Output the [x, y] coordinate of the center of the cell containing the given text.  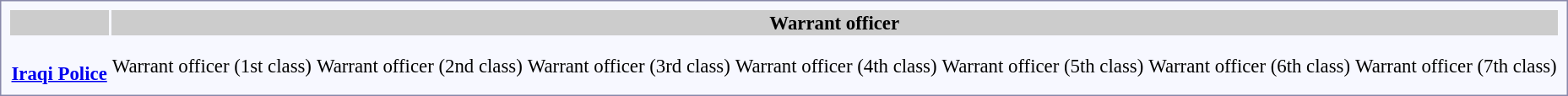
Warrant officer (5th class) [1043, 66]
Warrant officer (1st class) [211, 66]
Warrant officer (4th class) [836, 66]
Warrant officer (2nd class) [419, 66]
Warrant officer (3rd class) [628, 66]
Warrant officer [834, 23]
Warrant officer (6th class) [1250, 66]
Warrant officer (7th class) [1456, 66]
Iraqi Police [59, 62]
